Identify which cell holds the provided text, then report its (x, y) central coordinate. 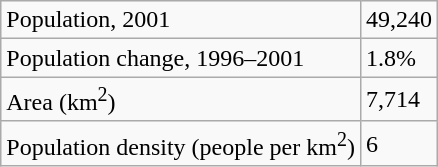
49,240 (398, 20)
Population density (people per km2) (181, 144)
7,714 (398, 100)
Area (km2) (181, 100)
Population change, 1996–2001 (181, 58)
Population, 2001 (181, 20)
6 (398, 144)
1.8% (398, 58)
